From the cell containing the given text, extract its center point as [X, Y] coordinate. 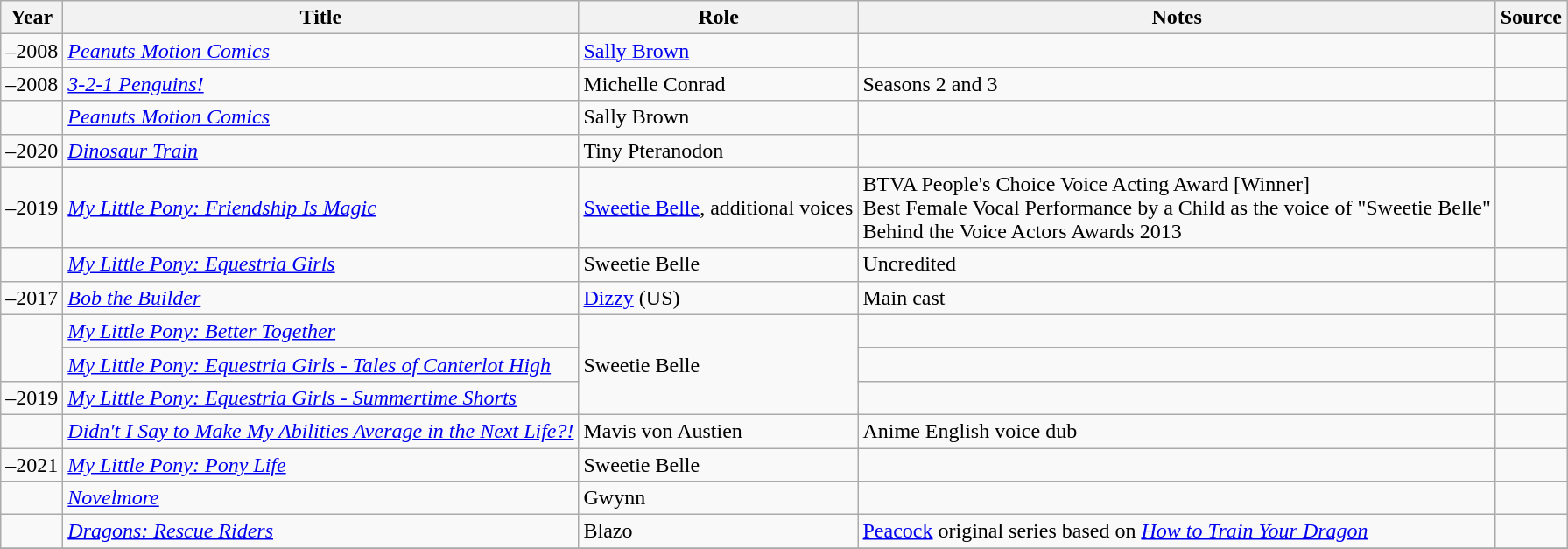
Dinosaur Train [320, 151]
Dizzy (US) [718, 298]
Role [718, 18]
Mavis von Austien [718, 431]
My Little Pony: Friendship Is Magic [320, 208]
Didn't I Say to Make My Abilities Average in the Next Life?! [320, 431]
My Little Pony: Pony Life [320, 465]
Source [1530, 18]
Bob the Builder [320, 298]
Blazo [718, 531]
Notes [1177, 18]
–2020 [32, 151]
Sweetie Belle, additional voices [718, 208]
Tiny Pteranodon [718, 151]
Year [32, 18]
Seasons 2 and 3 [1177, 84]
My Little Pony: Equestria Girls - Summertime Shorts [320, 398]
Novelmore [320, 498]
My Little Pony: Equestria Girls - Tales of Canterlot High [320, 364]
Main cast [1177, 298]
Title [320, 18]
My Little Pony: Equestria Girls [320, 264]
Gwynn [718, 498]
3-2-1 Penguins! [320, 84]
Dragons: Rescue Riders [320, 531]
–2021 [32, 465]
Uncredited [1177, 264]
–2017 [32, 298]
My Little Pony: Better Together [320, 331]
Peacock original series based on How to Train Your Dragon [1177, 531]
Anime English voice dub [1177, 431]
Michelle Conrad [718, 84]
